Extract the (X, Y) coordinate from the center of the cell holding the provided text.  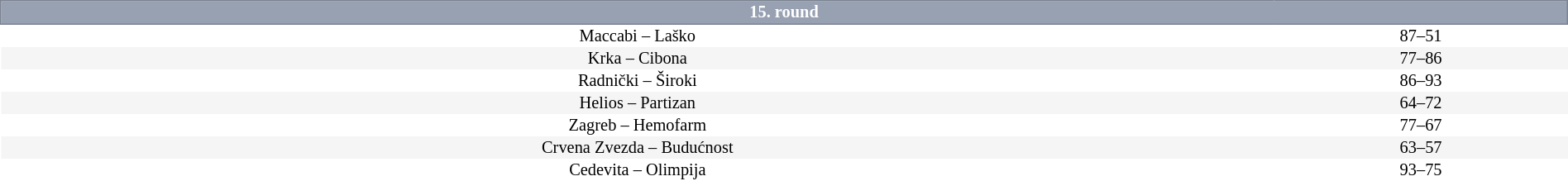
63–57 (1421, 147)
Radnički – Široki (638, 81)
64–72 (1421, 102)
Helios – Partizan (638, 102)
Maccabi – Laško (638, 36)
86–93 (1421, 81)
93–75 (1421, 170)
77–86 (1421, 58)
77–67 (1421, 126)
15. round (784, 12)
Cedevita – Olimpija (638, 170)
Crvena Zvezda – Budućnost (638, 147)
Krka – Cibona (638, 58)
Zagreb – Hemofarm (638, 126)
87–51 (1421, 36)
